Detect which cell encompasses the target text, then output its [X, Y] center coordinate. 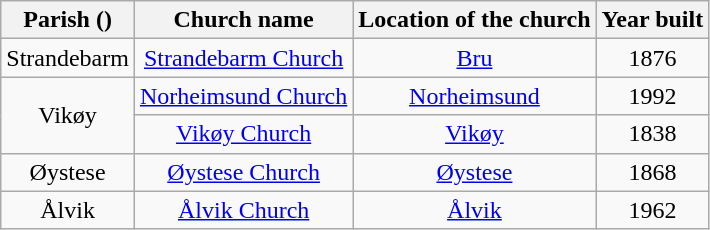
1876 [652, 58]
1992 [652, 96]
Norheimsund Church [243, 96]
Strandebarm [68, 58]
Bru [474, 58]
Øystese Church [243, 172]
1838 [652, 134]
Ålvik Church [243, 210]
Strandebarm Church [243, 58]
1868 [652, 172]
Vikøy Church [243, 134]
Parish () [68, 20]
1962 [652, 210]
Year built [652, 20]
Location of the church [474, 20]
Church name [243, 20]
Norheimsund [474, 96]
